Pinpoint the cell where the given text exists, returning its (x, y) midpoint coordinate. 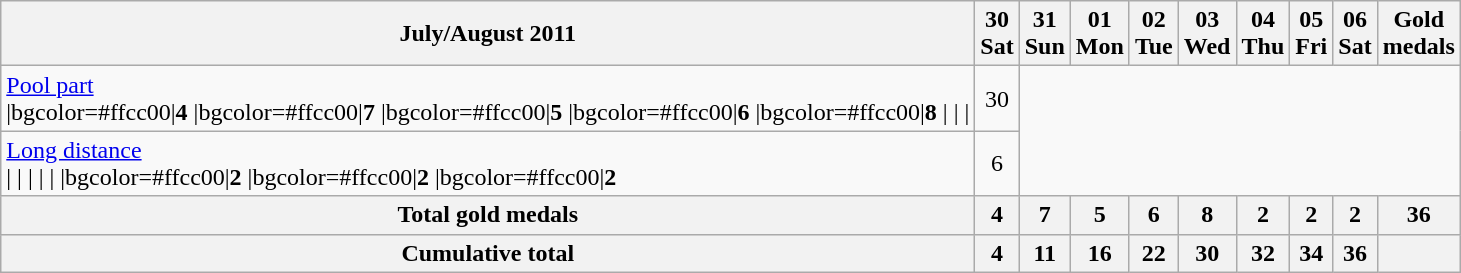
5 (1100, 215)
01Mon (1100, 34)
Total gold medals (488, 215)
30Sat (997, 34)
02Tue (1154, 34)
34 (1312, 253)
16 (1100, 253)
22 (1154, 253)
03Wed (1207, 34)
05Fri (1312, 34)
8 (1207, 215)
7 (1044, 215)
11 (1044, 253)
Long distance| | | | | |bgcolor=#ffcc00|2 |bgcolor=#ffcc00|2 |bgcolor=#ffcc00|2 (488, 164)
Pool part|bgcolor=#ffcc00|4 |bgcolor=#ffcc00|7 |bgcolor=#ffcc00|5 |bgcolor=#ffcc00|6 |bgcolor=#ffcc00|8 | | | (488, 98)
04Thu (1263, 34)
06Sat (1355, 34)
31Sun (1044, 34)
July/August 2011 (488, 34)
32 (1263, 253)
Goldmedals (1418, 34)
Cumulative total (488, 253)
